Capture the cell that displays the provided text and extract its (X, Y) central coordinate. 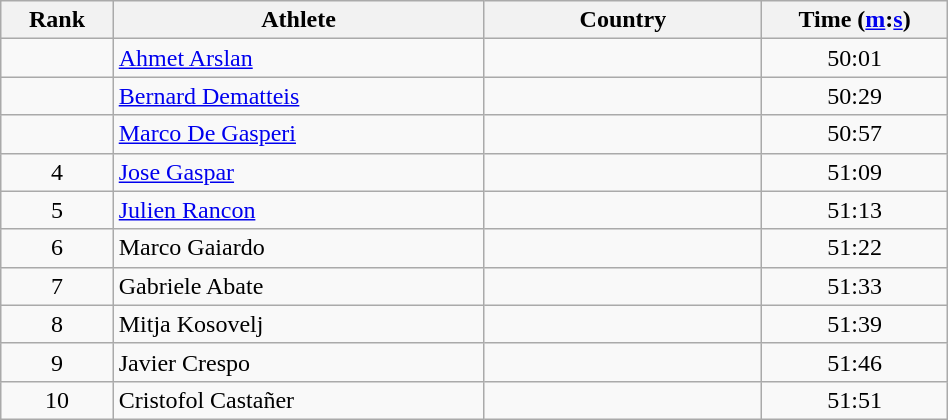
6 (57, 248)
7 (57, 286)
51:51 (854, 400)
51:09 (854, 172)
51:39 (854, 324)
Julien Rancon (298, 210)
5 (57, 210)
Mitja Kosovelj (298, 324)
Cristofol Castañer (298, 400)
50:57 (854, 134)
Time (m:s) (854, 20)
Athlete (298, 20)
10 (57, 400)
51:33 (854, 286)
Marco Gaiardo (298, 248)
Gabriele Abate (298, 286)
Javier Crespo (298, 362)
51:22 (854, 248)
51:46 (854, 362)
4 (57, 172)
8 (57, 324)
50:29 (854, 96)
Bernard Dematteis (298, 96)
51:13 (854, 210)
Jose Gaspar (298, 172)
50:01 (854, 58)
Ahmet Arslan (298, 58)
Marco De Gasperi (298, 134)
9 (57, 362)
Rank (57, 20)
Country (623, 20)
